Pinpoint the cell where the given text exists, returning its (X, Y) midpoint coordinate. 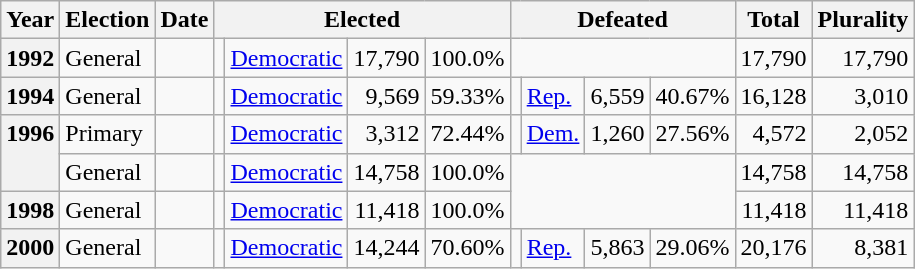
Election (108, 20)
Date (184, 20)
27.56% (692, 134)
14,244 (386, 248)
72.44% (468, 134)
1992 (30, 58)
20,176 (774, 248)
Defeated (622, 20)
8,381 (863, 248)
2,052 (863, 134)
16,128 (774, 96)
29.06% (692, 248)
2000 (30, 248)
Elected (362, 20)
70.60% (468, 248)
6,559 (618, 96)
3,312 (386, 134)
Year (30, 20)
Primary (108, 134)
3,010 (863, 96)
Plurality (863, 20)
4,572 (774, 134)
Total (774, 20)
Dem. (553, 134)
1,260 (618, 134)
1998 (30, 210)
59.33% (468, 96)
1996 (30, 153)
1994 (30, 96)
5,863 (618, 248)
9,569 (386, 96)
40.67% (692, 96)
